From the cell containing the given text, extract its center point as [X, Y] coordinate. 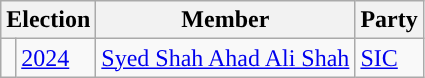
SIC [389, 58]
Party [389, 20]
Member [226, 20]
Syed Shah Ahad Ali Shah [226, 58]
2024 [56, 58]
Election [48, 20]
